Return the (X, Y) coordinate for the center point of the cell that contains the specified text.  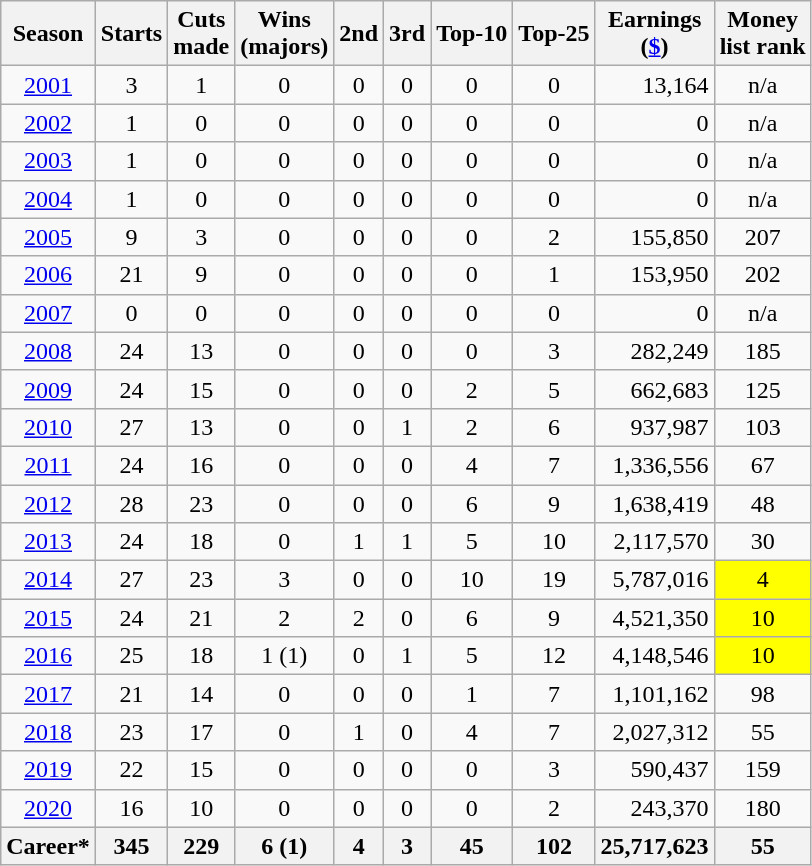
202 (762, 275)
Career* (48, 846)
207 (762, 237)
13,164 (654, 85)
282,249 (654, 351)
Wins(majors) (284, 34)
185 (762, 351)
159 (762, 770)
2015 (48, 618)
Starts (131, 34)
153,950 (654, 275)
1,336,556 (654, 465)
Top-25 (554, 34)
14 (202, 694)
180 (762, 808)
2,117,570 (654, 542)
2002 (48, 123)
2007 (48, 313)
2012 (48, 503)
2011 (48, 465)
155,850 (654, 237)
48 (762, 503)
103 (762, 427)
17 (202, 732)
5,787,016 (654, 580)
30 (762, 542)
662,683 (654, 389)
1 (1) (284, 656)
2016 (48, 656)
98 (762, 694)
6 (1) (284, 846)
45 (472, 846)
22 (131, 770)
Earnings($) (654, 34)
2013 (48, 542)
2018 (48, 732)
25 (131, 656)
2020 (48, 808)
2nd (359, 34)
2010 (48, 427)
3rd (408, 34)
25,717,623 (654, 846)
2005 (48, 237)
4,521,350 (654, 618)
2008 (48, 351)
2003 (48, 161)
243,370 (654, 808)
2019 (48, 770)
1,101,162 (654, 694)
2014 (48, 580)
2017 (48, 694)
Moneylist rank (762, 34)
125 (762, 389)
2009 (48, 389)
1,638,419 (654, 503)
345 (131, 846)
28 (131, 503)
2,027,312 (654, 732)
19 (554, 580)
Cutsmade (202, 34)
4,148,546 (654, 656)
67 (762, 465)
2001 (48, 85)
102 (554, 846)
229 (202, 846)
12 (554, 656)
590,437 (654, 770)
Top-10 (472, 34)
2006 (48, 275)
2004 (48, 199)
Season (48, 34)
937,987 (654, 427)
